From the cell containing the given text, extract its center point as [x, y] coordinate. 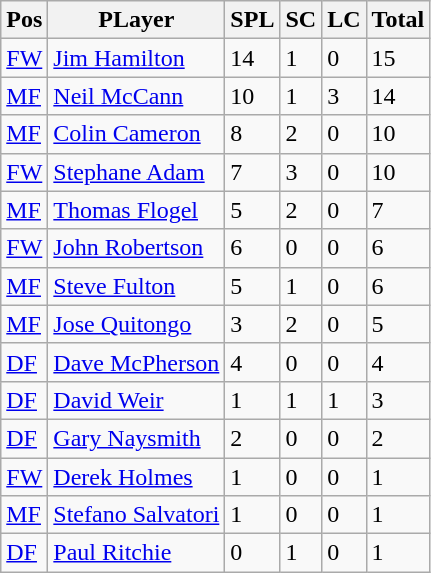
Paul Ritchie [136, 553]
Neil McCann [136, 96]
John Robertson [136, 248]
Jim Hamilton [136, 58]
Total [398, 20]
Thomas Flogel [136, 210]
PLayer [136, 20]
Dave McPherson [136, 362]
8 [252, 134]
SC [301, 20]
Jose Quitongo [136, 324]
Colin Cameron [136, 134]
Stefano Salvatori [136, 515]
Stephane Adam [136, 172]
Steve Fulton [136, 286]
David Weir [136, 400]
Gary Naysmith [136, 438]
Pos [24, 20]
15 [398, 58]
SPL [252, 20]
Derek Holmes [136, 477]
LC [344, 20]
